Extract the (x, y) coordinate from the center of the cell holding the provided text.  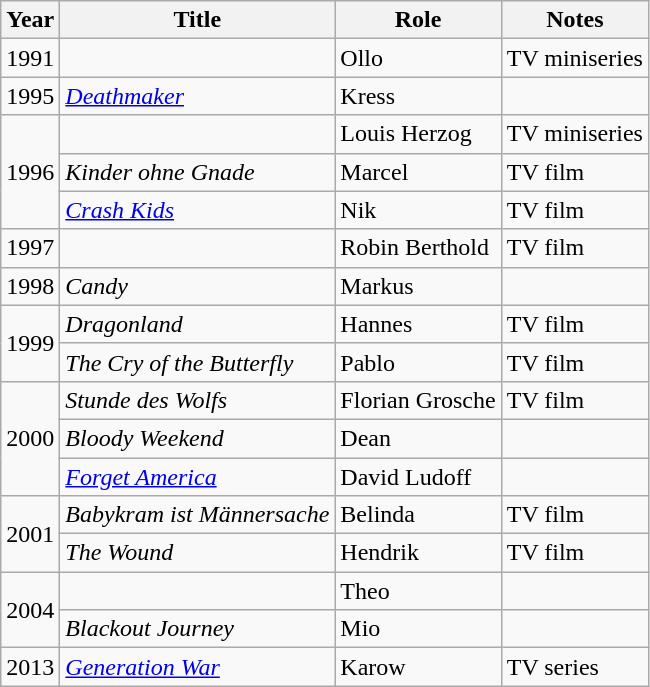
Candy (198, 286)
Blackout Journey (198, 629)
Nik (418, 210)
Dragonland (198, 324)
1991 (30, 58)
Marcel (418, 172)
Robin Berthold (418, 248)
1999 (30, 343)
Louis Herzog (418, 134)
Role (418, 20)
Theo (418, 591)
1998 (30, 286)
Year (30, 20)
Florian Grosche (418, 400)
Generation War (198, 667)
Mio (418, 629)
2000 (30, 438)
Kress (418, 96)
2013 (30, 667)
Deathmaker (198, 96)
Babykram ist Männersache (198, 515)
Pablo (418, 362)
Kinder ohne Gnade (198, 172)
Crash Kids (198, 210)
Belinda (418, 515)
David Ludoff (418, 477)
Notes (574, 20)
Karow (418, 667)
Stunde des Wolfs (198, 400)
1996 (30, 172)
2001 (30, 534)
The Wound (198, 553)
The Cry of the Butterfly (198, 362)
Ollo (418, 58)
Dean (418, 438)
TV series (574, 667)
Hendrik (418, 553)
2004 (30, 610)
1997 (30, 248)
Bloody Weekend (198, 438)
Forget America (198, 477)
Title (198, 20)
Hannes (418, 324)
1995 (30, 96)
Markus (418, 286)
